Extract the (x, y) coordinate from the center of the cell holding the provided text.  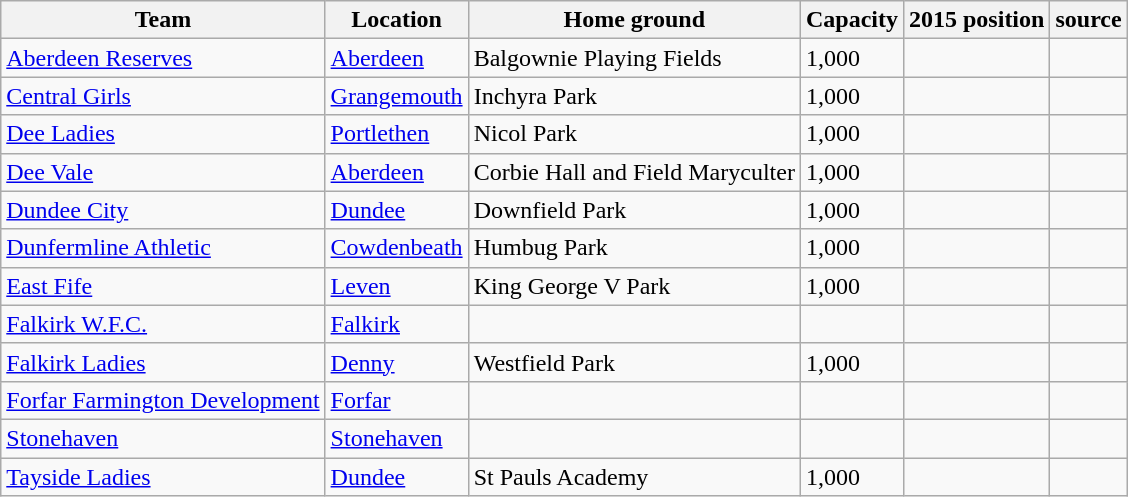
King George V Park (634, 286)
source (1088, 20)
Denny (396, 362)
Tayside Ladies (163, 477)
Aberdeen Reserves (163, 58)
Corbie Hall and Field Maryculter (634, 172)
St Pauls Academy (634, 477)
Portlethen (396, 134)
Nicol Park (634, 134)
Dee Vale (163, 172)
Capacity (852, 20)
Team (163, 20)
Cowdenbeath (396, 248)
Home ground (634, 20)
Dunfermline Athletic (163, 248)
Falkirk (396, 324)
Forfar Farmington Development (163, 400)
Humbug Park (634, 248)
Falkirk W.F.C. (163, 324)
Westfield Park (634, 362)
Location (396, 20)
Dundee City (163, 210)
Forfar (396, 400)
Downfield Park (634, 210)
2015 position (976, 20)
East Fife (163, 286)
Inchyra Park (634, 96)
Leven (396, 286)
Dee Ladies (163, 134)
Balgownie Playing Fields (634, 58)
Grangemouth (396, 96)
Falkirk Ladies (163, 362)
Central Girls (163, 96)
